Pinpoint the cell where the given text exists, returning its [x, y] midpoint coordinate. 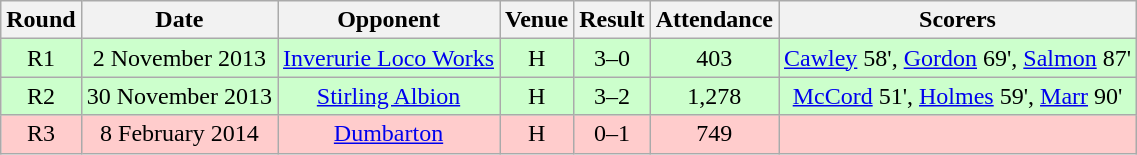
749 [714, 134]
8 February 2014 [179, 134]
McCord 51', Holmes 59', Marr 90' [957, 96]
2 November 2013 [179, 58]
Attendance [714, 20]
1,278 [714, 96]
Cawley 58', Gordon 69', Salmon 87' [957, 58]
403 [714, 58]
Scorers [957, 20]
Date [179, 20]
Result [612, 20]
R1 [41, 58]
R2 [41, 96]
3–0 [612, 58]
Dumbarton [389, 134]
Venue [537, 20]
Inverurie Loco Works [389, 58]
Opponent [389, 20]
3–2 [612, 96]
Round [41, 20]
0–1 [612, 134]
30 November 2013 [179, 96]
R3 [41, 134]
Stirling Albion [389, 96]
